Capture the cell that displays the provided text and extract its (x, y) central coordinate. 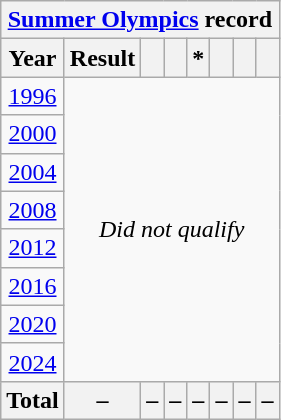
2000 (33, 134)
1996 (33, 96)
Did not qualify (172, 229)
2024 (33, 362)
2004 (33, 172)
Year (33, 58)
2016 (33, 286)
2020 (33, 324)
2012 (33, 248)
Result (102, 58)
2008 (33, 210)
Total (33, 400)
* (198, 58)
Summer Olympics record (140, 20)
